Capture the cell that displays the provided text and extract its [x, y] central coordinate. 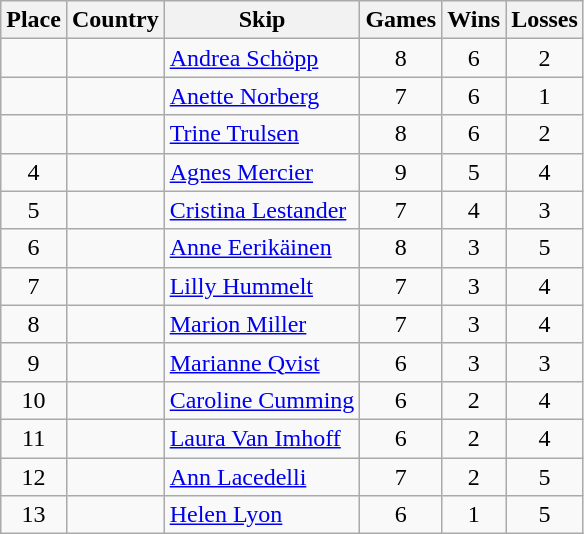
Caroline Cumming [262, 400]
Games [401, 20]
Place [34, 20]
Laura Van Imhoff [262, 438]
Agnes Mercier [262, 172]
Country [115, 20]
Ann Lacedelli [262, 477]
11 [34, 438]
Cristina Lestander [262, 210]
Helen Lyon [262, 515]
Marion Miller [262, 324]
Anette Norberg [262, 96]
Skip [262, 20]
Andrea Schöpp [262, 58]
Lilly Hummelt [262, 286]
Marianne Qvist [262, 362]
Trine Trulsen [262, 134]
Anne Eerikäinen [262, 248]
Losses [545, 20]
10 [34, 400]
12 [34, 477]
13 [34, 515]
Wins [474, 20]
